Determine the (X, Y) coordinate at the center of the cell enclosing the given text.  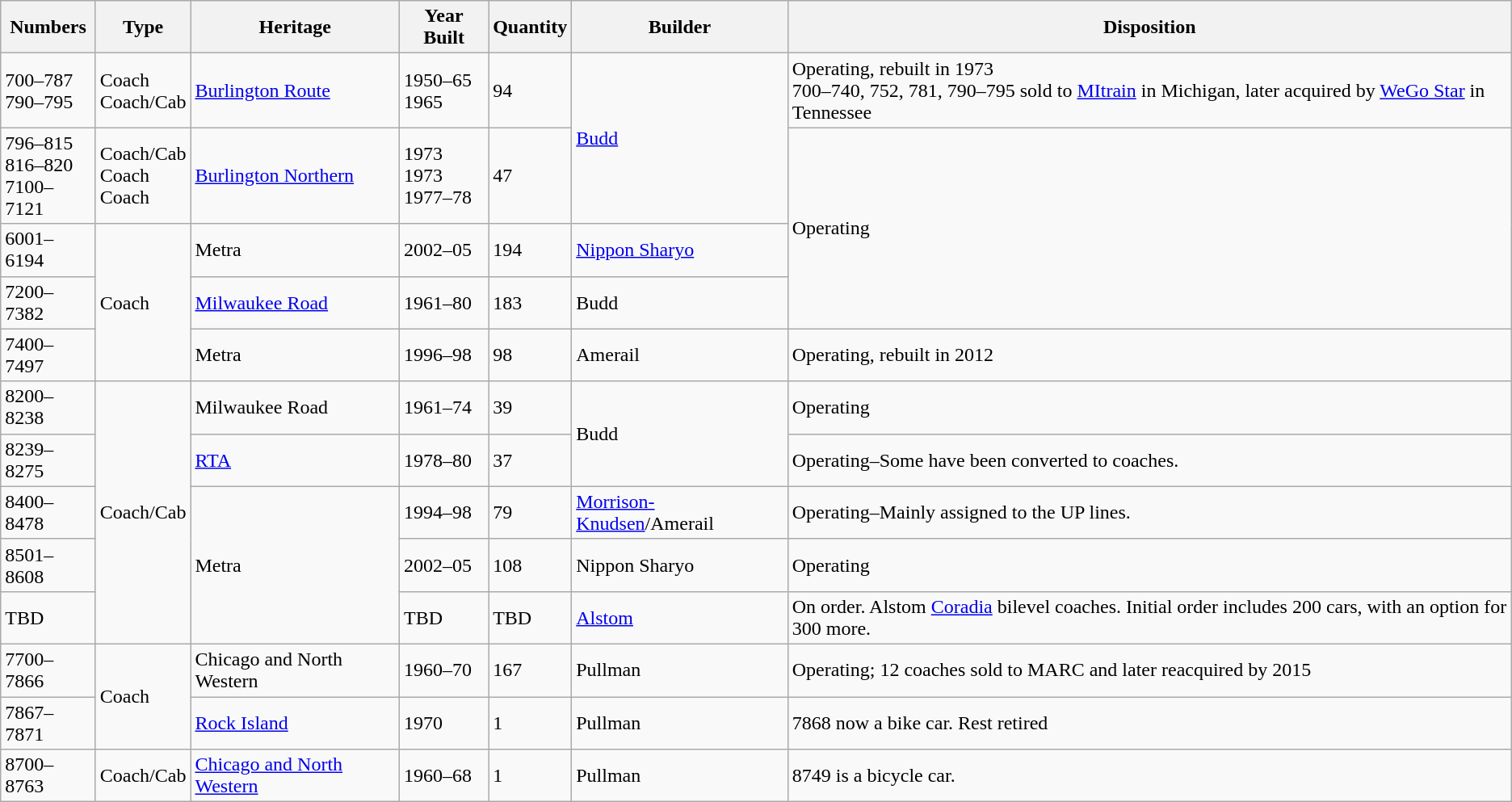
98 (530, 355)
108 (530, 565)
1994–98 (444, 512)
Operating, rebuilt in 2012 (1149, 355)
796–815816–8207100–7121 (48, 176)
1970 (444, 722)
39 (530, 407)
1961–80 (444, 302)
79 (530, 512)
Numbers (48, 27)
Burlington Northern (296, 176)
7200–7382 (48, 302)
Amerail (680, 355)
1961–74 (444, 407)
700–787790–795 (48, 90)
8400–8478 (48, 512)
Operating–Some have been converted to coaches. (1149, 460)
Operating–Mainly assigned to the UP lines. (1149, 512)
1978–80 (444, 460)
Burlington Route (296, 90)
Morrison-Knudsen/Amerail (680, 512)
Quantity (530, 27)
Coach/CabCoachCoach (143, 176)
8700–8763 (48, 775)
167 (530, 670)
8239–8275 (48, 460)
8200–8238 (48, 407)
Year Built (444, 27)
Operating, rebuilt in 1973700–740, 752, 781, 790–795 sold to MItrain in Michigan, later acquired by WeGo Star in Tennessee (1149, 90)
47 (530, 176)
Heritage (296, 27)
1996–98 (444, 355)
CoachCoach/Cab (143, 90)
RTA (296, 460)
8501–8608 (48, 565)
Alstom (680, 617)
7868 now a bike car. Rest retired (1149, 722)
Type (143, 27)
8749 is a bicycle car. (1149, 775)
6001–6194 (48, 250)
Disposition (1149, 27)
7700–7866 (48, 670)
On order. Alstom Coradia bilevel coaches. Initial order includes 200 cars, with an option for 300 more. (1149, 617)
1960–68 (444, 775)
37 (530, 460)
1960–70 (444, 670)
194 (530, 250)
183 (530, 302)
7400–7497 (48, 355)
Builder (680, 27)
Rock Island (296, 722)
94 (530, 90)
7867–7871 (48, 722)
197319731977–78 (444, 176)
1950–651965 (444, 90)
Operating; 12 coaches sold to MARC and later reacquired by 2015 (1149, 670)
